Determine the (x, y) coordinate at the center of the cell enclosing the given text.  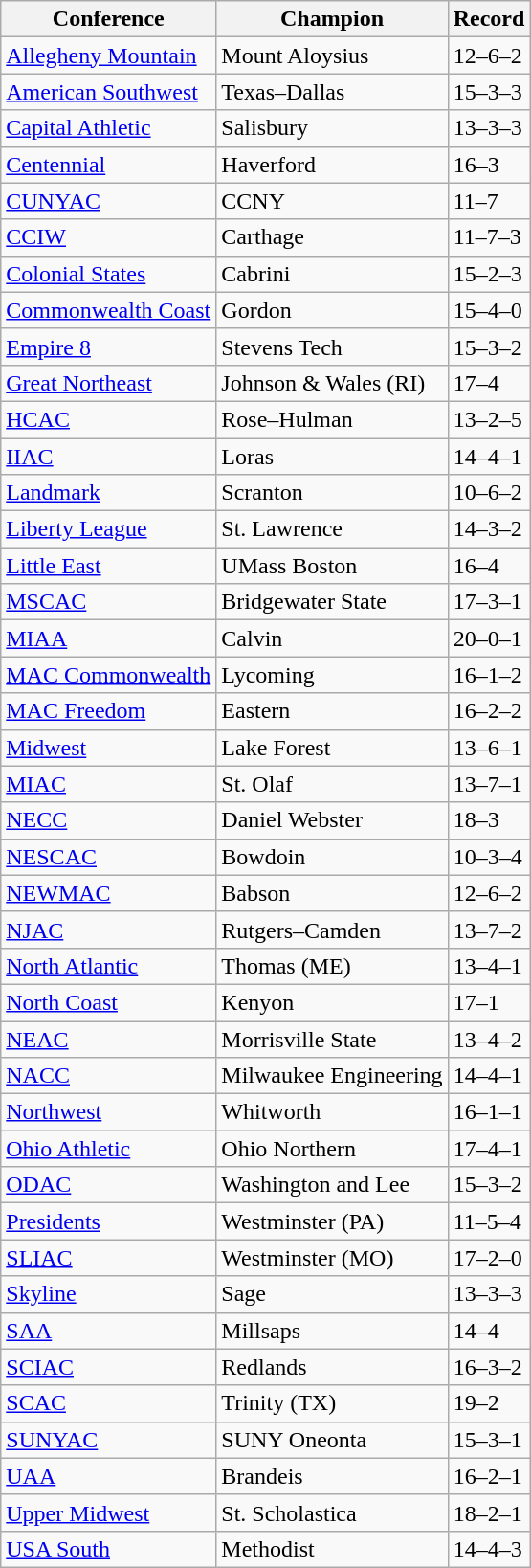
HCAC (109, 419)
Landmark (109, 493)
Lake Forest (332, 748)
Calvin (332, 638)
19–2 (489, 1403)
CUNYAC (109, 201)
St. Olaf (332, 784)
UAA (109, 1476)
17–4–1 (489, 1149)
NEWMAC (109, 893)
Gordon (332, 310)
SAA (109, 1331)
Haverford (332, 165)
17–4 (489, 383)
NESCAC (109, 857)
10–3–4 (489, 857)
Colonial States (109, 274)
Liberty League (109, 529)
Bowdoin (332, 857)
Cabrini (332, 274)
Midwest (109, 748)
Scranton (332, 493)
Northwest (109, 1112)
16–2–1 (489, 1476)
North Coast (109, 1002)
SCAC (109, 1403)
Millsaps (332, 1331)
11–5–4 (489, 1221)
Upper Midwest (109, 1512)
Skyline (109, 1294)
Methodist (332, 1549)
15–2–3 (489, 274)
16–4 (489, 566)
Westminster (PA) (332, 1221)
Kenyon (332, 1002)
14–4 (489, 1331)
SLIAC (109, 1258)
Allegheny Mountain (109, 56)
Centennial (109, 165)
11–7 (489, 201)
20–0–1 (489, 638)
13–6–1 (489, 748)
16–2–2 (489, 711)
15–3–3 (489, 92)
Ohio Northern (332, 1149)
Loras (332, 457)
NEAC (109, 1039)
15–3–1 (489, 1440)
14–3–2 (489, 529)
16–1–1 (489, 1112)
Morrisville State (332, 1039)
16–3–2 (489, 1367)
Washington and Lee (332, 1185)
Thomas (ME) (332, 966)
13–2–5 (489, 419)
Trinity (TX) (332, 1403)
SUNYAC (109, 1440)
11–7–3 (489, 237)
NACC (109, 1076)
18–2–1 (489, 1512)
Johnson & Wales (RI) (332, 383)
Bridgewater State (332, 602)
MAC Commonwealth (109, 675)
CCNY (332, 201)
Record (489, 19)
Daniel Webster (332, 820)
Salisbury (332, 128)
IIAC (109, 457)
Conference (109, 19)
MAC Freedom (109, 711)
Mount Aloysius (332, 56)
NJAC (109, 930)
MSCAC (109, 602)
Rose–Hulman (332, 419)
Stevens Tech (332, 347)
Empire 8 (109, 347)
Rutgers–Camden (332, 930)
13–7–2 (489, 930)
Brandeis (332, 1476)
Presidents (109, 1221)
14–4–3 (489, 1549)
13–7–1 (489, 784)
ODAC (109, 1185)
13–4–1 (489, 966)
UMass Boston (332, 566)
SCIAC (109, 1367)
16–1–2 (489, 675)
Westminster (MO) (332, 1258)
Babson (332, 893)
17–3–1 (489, 602)
CCIW (109, 237)
Capital Athletic (109, 128)
Eastern (332, 711)
Carthage (332, 237)
St. Lawrence (332, 529)
17–2–0 (489, 1258)
USA South (109, 1549)
Commonwealth Coast (109, 310)
NECC (109, 820)
MIAC (109, 784)
Ohio Athletic (109, 1149)
Redlands (332, 1367)
Champion (332, 19)
North Atlantic (109, 966)
Sage (332, 1294)
American Southwest (109, 92)
St. Scholastica (332, 1512)
MIAA (109, 638)
Great Northeast (109, 383)
10–6–2 (489, 493)
18–3 (489, 820)
17–1 (489, 1002)
Little East (109, 566)
15–4–0 (489, 310)
Texas–Dallas (332, 92)
Milwaukee Engineering (332, 1076)
Whitworth (332, 1112)
SUNY Oneonta (332, 1440)
16–3 (489, 165)
13–4–2 (489, 1039)
Lycoming (332, 675)
